Capture the cell that displays the provided text and extract its (x, y) central coordinate. 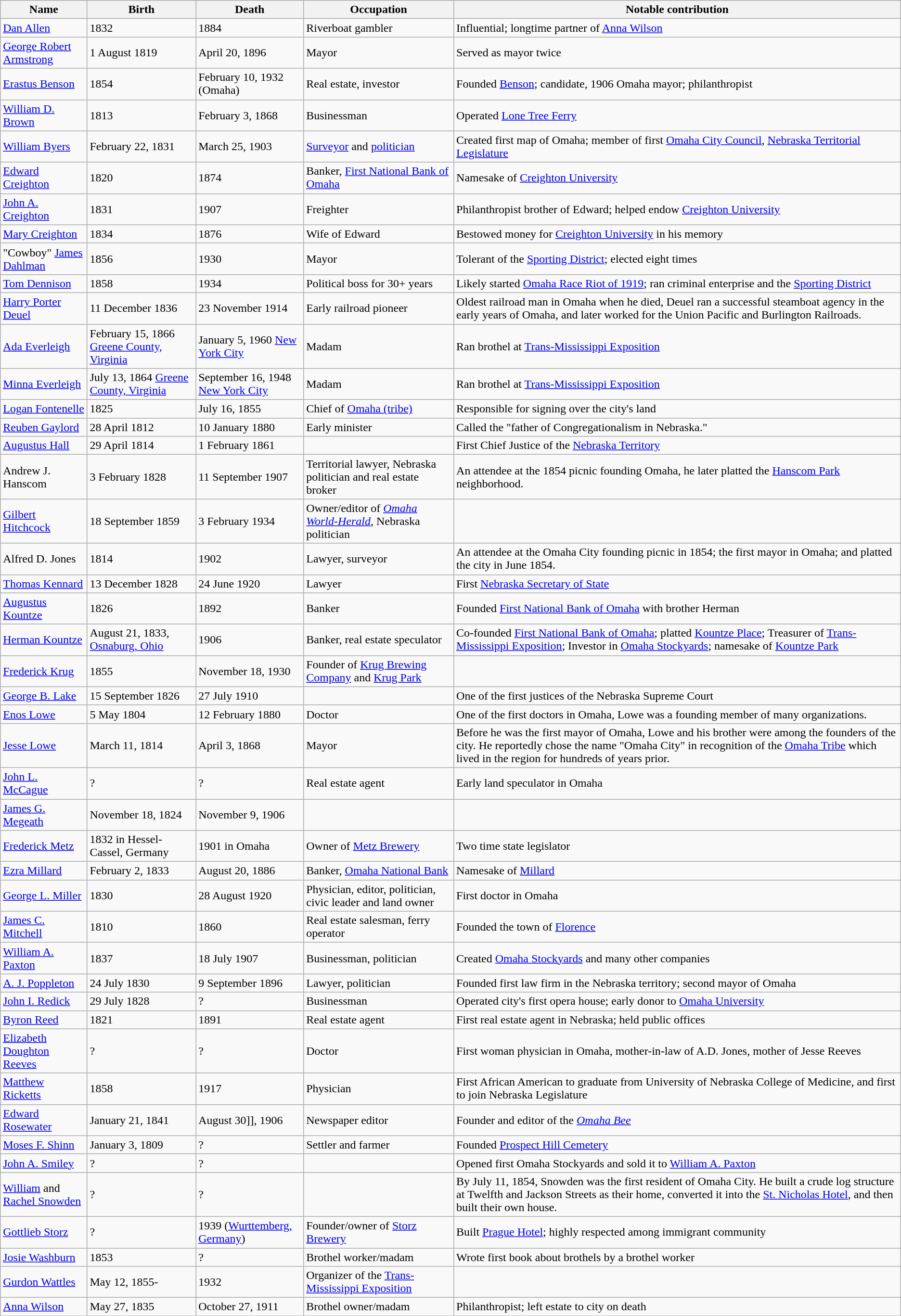
November 18, 1824 (142, 814)
Logan Fontenelle (44, 409)
Anna Wilson (44, 1307)
Wife of Edward (379, 234)
May 12, 1855- (142, 1282)
Josie Washburn (44, 1257)
A. J. Poppleton (44, 983)
Tolerant of the Sporting District; elected eight times (678, 259)
Banker (379, 608)
August 20, 1886 (250, 871)
28 August 1920 (250, 896)
First Chief Justice of the Nebraska Territory (678, 446)
Byron Reed (44, 1020)
1853 (142, 1257)
John A. Creighton (44, 209)
November 18, 1930 (250, 671)
11 December 1836 (142, 308)
Elizabeth Doughton Reeves (44, 1051)
29 July 1828 (142, 1001)
Early railroad pioneer (379, 308)
Namesake of Creighton University (678, 178)
March 11, 1814 (142, 745)
Namesake of Millard (678, 871)
1902 (250, 559)
9 September 1896 (250, 983)
Banker, Omaha National Bank (379, 871)
John L. McCague (44, 783)
Bestowed money for Creighton University in his memory (678, 234)
George L. Miller (44, 896)
Alfred D. Jones (44, 559)
August 30]], 1906 (250, 1120)
1906 (250, 640)
Lawyer, surveyor (379, 559)
Wrote first book about brothels by a brothel worker (678, 1257)
An attendee at the Omaha City founding picnic in 1854; the first mayor in Omaha; and platted the city in June 1854. (678, 559)
First Nebraska Secretary of State (678, 584)
1884 (250, 28)
1930 (250, 259)
Newspaper editor (379, 1120)
1825 (142, 409)
1917 (250, 1088)
5 May 1804 (142, 714)
Real estate salesman, ferry operator (379, 927)
James G. Megeath (44, 814)
William Byers (44, 146)
Reuben Gaylord (44, 427)
January 3, 1809 (142, 1145)
Political boss for 30+ years (379, 283)
Mary Creighton (44, 234)
Founded First National Bank of Omaha with brother Herman (678, 608)
April 3, 1868 (250, 745)
1907 (250, 209)
Owner/editor of Omaha World-Herald, Nebraska politician (379, 521)
Two time state legislator (678, 846)
April 20, 1896 (250, 53)
Matthew Ricketts (44, 1088)
James C. Mitchell (44, 927)
Founder of Krug Brewing Company and Krug Park (379, 671)
Gurdon Wattles (44, 1282)
Early minister (379, 427)
Responsible for signing over the city's land (678, 409)
February 3, 1868 (250, 115)
18 September 1859 (142, 521)
Real estate, investor (379, 84)
February 2, 1833 (142, 871)
Edward Rosewater (44, 1120)
Physician, editor, politician, civic leader and land owner (379, 896)
1874 (250, 178)
Served as mayor twice (678, 53)
Influential; longtime partner of Anna Wilson (678, 28)
George Robert Armstrong (44, 53)
Likely started Omaha Race Riot of 1919; ran criminal enterprise and the Sporting District (678, 283)
October 27, 1911 (250, 1307)
Thomas Kennard (44, 584)
February 22, 1831 (142, 146)
First real estate agent in Nebraska; held public offices (678, 1020)
Founded first law firm in the Nebraska territory; second mayor of Omaha (678, 983)
1831 (142, 209)
Frederick Krug (44, 671)
George B. Lake (44, 696)
Ezra Millard (44, 871)
Founder/owner of Storz Brewery (379, 1232)
28 April 1812 (142, 427)
Created first map of Omaha; member of first Omaha City Council, Nebraska Territorial Legislature (678, 146)
Settler and farmer (379, 1145)
1891 (250, 1020)
Territorial lawyer, Nebraska politician and real estate broker (379, 477)
1901 in Omaha (250, 846)
Dan Allen (44, 28)
29 April 1814 (142, 446)
July 16, 1855 (250, 409)
23 November 1914 (250, 308)
Herman Kountze (44, 640)
First woman physician in Omaha, mother-in-law of A.D. Jones, mother of Jesse Reeves (678, 1051)
Banker, First National Bank of Omaha (379, 178)
10 January 1880 (250, 427)
Minna Everleigh (44, 384)
Brothel worker/madam (379, 1257)
1876 (250, 234)
Augustus Kountze (44, 608)
February 15, 1866 Greene County, Virginia (142, 346)
July 13, 1864 Greene County, Virginia (142, 384)
1832 (142, 28)
Surveyor and politician (379, 146)
1810 (142, 927)
27 July 1910 (250, 696)
One of the first doctors in Omaha, Lowe was a founding member of many organizations. (678, 714)
Banker, real estate speculator (379, 640)
Philanthropist brother of Edward; helped endow Creighton University (678, 209)
1892 (250, 608)
First doctor in Omaha (678, 896)
1820 (142, 178)
Businessman, politician (379, 958)
1856 (142, 259)
First African American to graduate from University of Nebraska College of Medicine, and first to join Nebraska Legislature (678, 1088)
1837 (142, 958)
1939 (Wurttemberg, Germany) (250, 1232)
1826 (142, 608)
March 25, 1903 (250, 146)
John A. Smiley (44, 1163)
Founded the town of Florence (678, 927)
Lawyer (379, 584)
Moses F. Shinn (44, 1145)
Occupation (379, 10)
Philanthropist; left estate to city on death (678, 1307)
1834 (142, 234)
1813 (142, 115)
Augustus Hall (44, 446)
24 June 1920 (250, 584)
Chief of Omaha (tribe) (379, 409)
1814 (142, 559)
Freighter (379, 209)
February 10, 1932 (Omaha) (250, 84)
Built Prague Hotel; highly respected among immigrant community (678, 1232)
Owner of Metz Brewery (379, 846)
May 27, 1835 (142, 1307)
An attendee at the 1854 picnic founding Omaha, he later platted the Hanscom Park neighborhood. (678, 477)
1934 (250, 283)
Name (44, 10)
Founded Prospect Hill Cemetery (678, 1145)
One of the first justices of the Nebraska Supreme Court (678, 696)
Physician (379, 1088)
18 July 1907 (250, 958)
3 February 1828 (142, 477)
1830 (142, 896)
1 February 1861 (250, 446)
November 9, 1906 (250, 814)
Operated city's first opera house; early donor to Omaha University (678, 1001)
Riverboat gambler (379, 28)
15 September 1826 (142, 696)
Founder and editor of the Omaha Bee (678, 1120)
1854 (142, 84)
Lawyer, politician (379, 983)
1860 (250, 927)
Gilbert Hitchcock (44, 521)
Opened first Omaha Stockyards and sold it to William A. Paxton (678, 1163)
January 5, 1960 New York City (250, 346)
Operated Lone Tree Ferry (678, 115)
Brothel owner/madam (379, 1307)
Created Omaha Stockyards and many other companies (678, 958)
Called the "father of Congregationalism in Nebraska." (678, 427)
1932 (250, 1282)
Gottlieb Storz (44, 1232)
Edward Creighton (44, 178)
Erastus Benson (44, 84)
Founded Benson; candidate, 1906 Omaha mayor; philanthropist (678, 84)
September 16, 1948 New York City (250, 384)
August 21, 1833, Osnaburg, Ohio (142, 640)
Ada Everleigh (44, 346)
William D. Brown (44, 115)
24 July 1830 (142, 983)
January 21, 1841 (142, 1120)
Death (250, 10)
"Cowboy" James Dahlman (44, 259)
Organizer of the Trans-Mississippi Exposition (379, 1282)
3 February 1934 (250, 521)
William A. Paxton (44, 958)
Andrew J. Hanscom (44, 477)
Harry Porter Deuel (44, 308)
Early land speculator in Omaha (678, 783)
Enos Lowe (44, 714)
1855 (142, 671)
Notable contribution (678, 10)
Birth (142, 10)
Tom Dennison (44, 283)
Jesse Lowe (44, 745)
13 December 1828 (142, 584)
William and Rachel Snowden (44, 1194)
Frederick Metz (44, 846)
1821 (142, 1020)
1 August 1819 (142, 53)
John I. Redick (44, 1001)
1832 in Hessel-Cassel, Germany (142, 846)
11 September 1907 (250, 477)
12 February 1880 (250, 714)
